Return [x, y] of the center of cell containing provided text 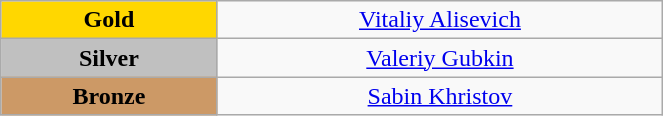
Sabin Khristov [440, 96]
Vitaliy Alisevich [440, 20]
Bronze [109, 96]
Gold [109, 20]
Silver [109, 58]
Valeriy Gubkin [440, 58]
